Provide the [X, Y] coordinate of the cell's center where the given text is located.  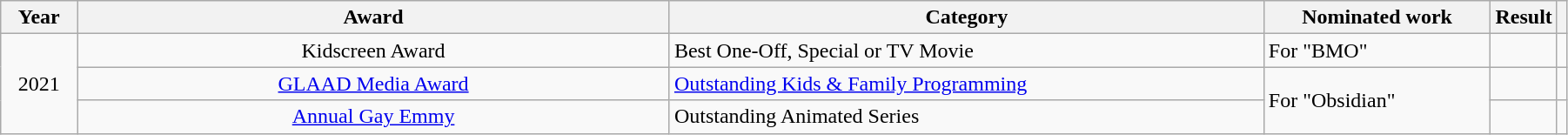
Outstanding Animated Series [966, 117]
Best One-Off, Special or TV Movie [966, 51]
For "Obsidian" [1377, 100]
Result [1524, 17]
Award [374, 17]
Kidscreen Award [374, 51]
Year [39, 17]
2021 [39, 84]
Nominated work [1377, 17]
Category [966, 17]
For "BMO" [1377, 51]
GLAAD Media Award [374, 84]
Annual Gay Emmy [374, 117]
Outstanding Kids & Family Programming [966, 84]
